Pinpoint the cell where the given text exists, returning its (x, y) midpoint coordinate. 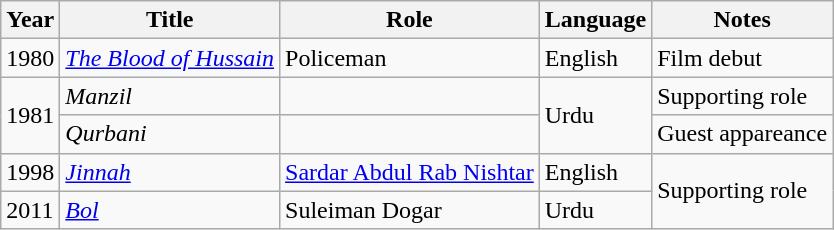
Manzil (170, 96)
1980 (30, 58)
2011 (30, 210)
Role (410, 20)
Suleiman Dogar (410, 210)
Language (595, 20)
1981 (30, 115)
Year (30, 20)
Title (170, 20)
Bol (170, 210)
Sardar Abdul Rab Nishtar (410, 172)
Guest appareance (742, 134)
The Blood of Hussain (170, 58)
1998 (30, 172)
Film debut (742, 58)
Policeman (410, 58)
Qurbani (170, 134)
Jinnah (170, 172)
Notes (742, 20)
